Capture the cell that displays the provided text and extract its (x, y) central coordinate. 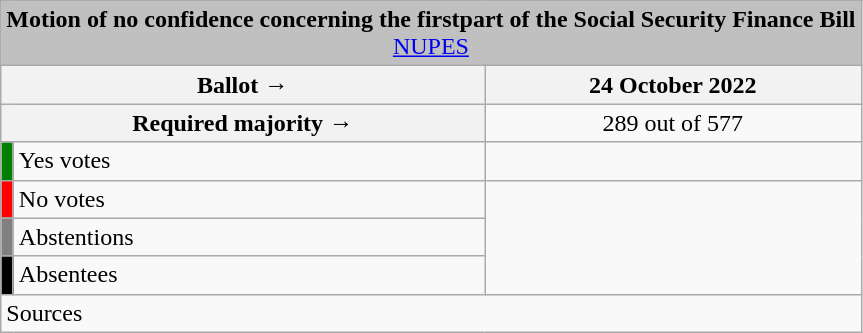
Motion of no confidence concerning the firstpart of the Social Security Finance Bill NUPES (431, 34)
Yes votes (248, 161)
Ballot → (243, 85)
Abstentions (248, 237)
Absentees (248, 275)
24 October 2022 (672, 85)
289 out of 577 (672, 123)
Required majority → (243, 123)
Sources (431, 313)
No votes (248, 199)
